Search for the cell housing the specified text and yield its (x, y) center coordinate. 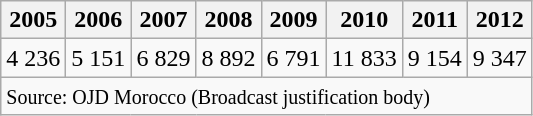
2011 (434, 20)
2006 (98, 20)
6 791 (294, 58)
5 151 (98, 58)
4 236 (34, 58)
2007 (164, 20)
8 892 (228, 58)
9 154 (434, 58)
11 833 (364, 58)
2009 (294, 20)
2012 (500, 20)
6 829 (164, 58)
2010 (364, 20)
2005 (34, 20)
2008 (228, 20)
Source: OJD Morocco (Broadcast justification body) (267, 96)
9 347 (500, 58)
